Capture the cell that displays the provided text and extract its (X, Y) central coordinate. 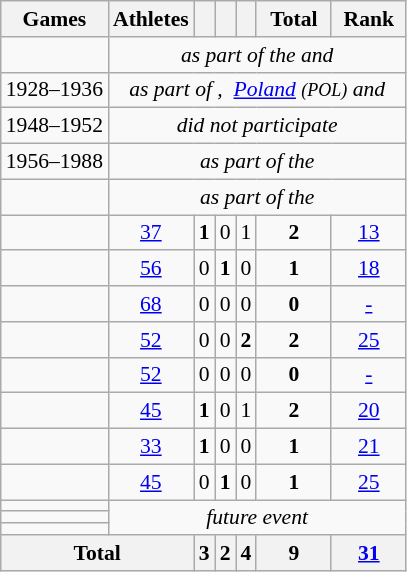
future event (257, 518)
3 (204, 554)
33 (151, 447)
as part of the and (257, 55)
13 (368, 233)
Rank (368, 19)
did not participate (257, 126)
1948–1952 (54, 126)
20 (368, 411)
as part of , Poland (POL) and (257, 90)
31 (368, 554)
1956–1988 (54, 162)
21 (368, 447)
56 (151, 269)
4 (246, 554)
Athletes (151, 19)
1928–1936 (54, 90)
9 (294, 554)
68 (151, 304)
Games (54, 19)
18 (368, 269)
37 (151, 233)
